Locate the cell with the specified text and output its [X, Y] center coordinate. 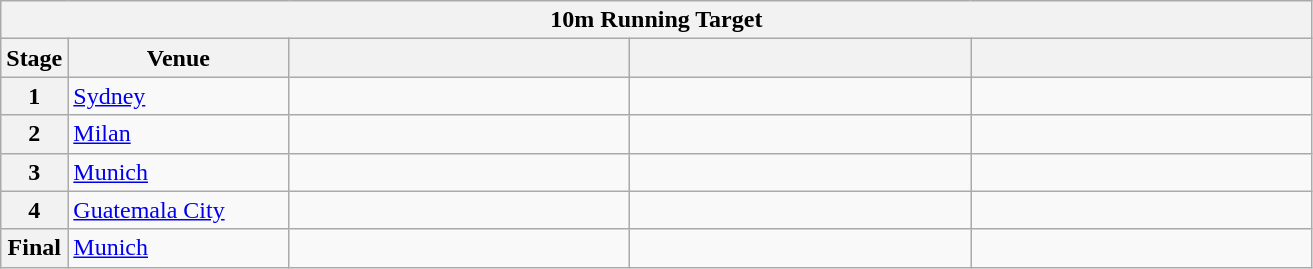
Sydney [178, 96]
Milan [178, 134]
10m Running Target [656, 20]
Final [34, 248]
3 [34, 172]
Guatemala City [178, 210]
4 [34, 210]
Stage [34, 58]
Venue [178, 58]
1 [34, 96]
2 [34, 134]
